Locate the cell with the specified text and output its (X, Y) center coordinate. 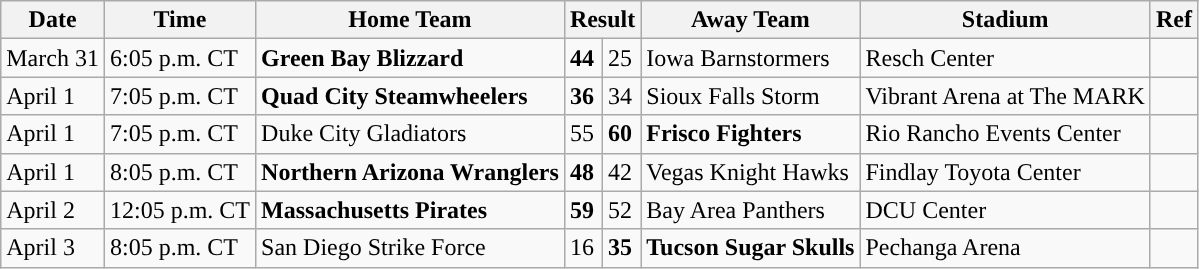
Rio Rancho Events Center (1005, 134)
16 (583, 248)
34 (622, 96)
Date (53, 20)
Ref (1174, 20)
Northern Arizona Wranglers (410, 172)
Findlay Toyota Center (1005, 172)
Massachusetts Pirates (410, 210)
Vegas Knight Hawks (750, 172)
Resch Center (1005, 58)
60 (622, 134)
Duke City Gladiators (410, 134)
Pechanga Arena (1005, 248)
55 (583, 134)
59 (583, 210)
March 31 (53, 58)
Home Team (410, 20)
Iowa Barnstormers (750, 58)
DCU Center (1005, 210)
12:05 p.m. CT (180, 210)
Sioux Falls Storm (750, 96)
Tucson Sugar Skulls (750, 248)
April 2 (53, 210)
Quad City Steamwheelers (410, 96)
35 (622, 248)
52 (622, 210)
25 (622, 58)
San Diego Strike Force (410, 248)
Frisco Fighters (750, 134)
Time (180, 20)
Away Team (750, 20)
Bay Area Panthers (750, 210)
36 (583, 96)
44 (583, 58)
Vibrant Arena at The MARK (1005, 96)
Result (602, 20)
Stadium (1005, 20)
April 3 (53, 248)
Green Bay Blizzard (410, 58)
48 (583, 172)
42 (622, 172)
6:05 p.m. CT (180, 58)
